Identify which cell holds the provided text, then report its (x, y) central coordinate. 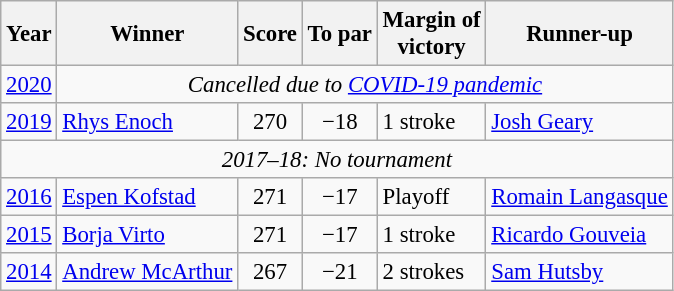
Winner (148, 34)
2017–18: No tournament (337, 160)
Espen Kofstad (148, 197)
Playoff (432, 197)
2015 (29, 235)
2020 (29, 85)
Score (270, 34)
Josh Geary (580, 122)
Romain Langasque (580, 197)
Borja Virto (148, 235)
Ricardo Gouveia (580, 235)
270 (270, 122)
2019 (29, 122)
Cancelled due to COVID-19 pandemic (365, 85)
Margin ofvictory (432, 34)
Year (29, 34)
Runner-up (580, 34)
−18 (340, 122)
Rhys Enoch (148, 122)
To par (340, 34)
2016 (29, 197)
